Pinpoint the cell where the given text exists, returning its [X, Y] midpoint coordinate. 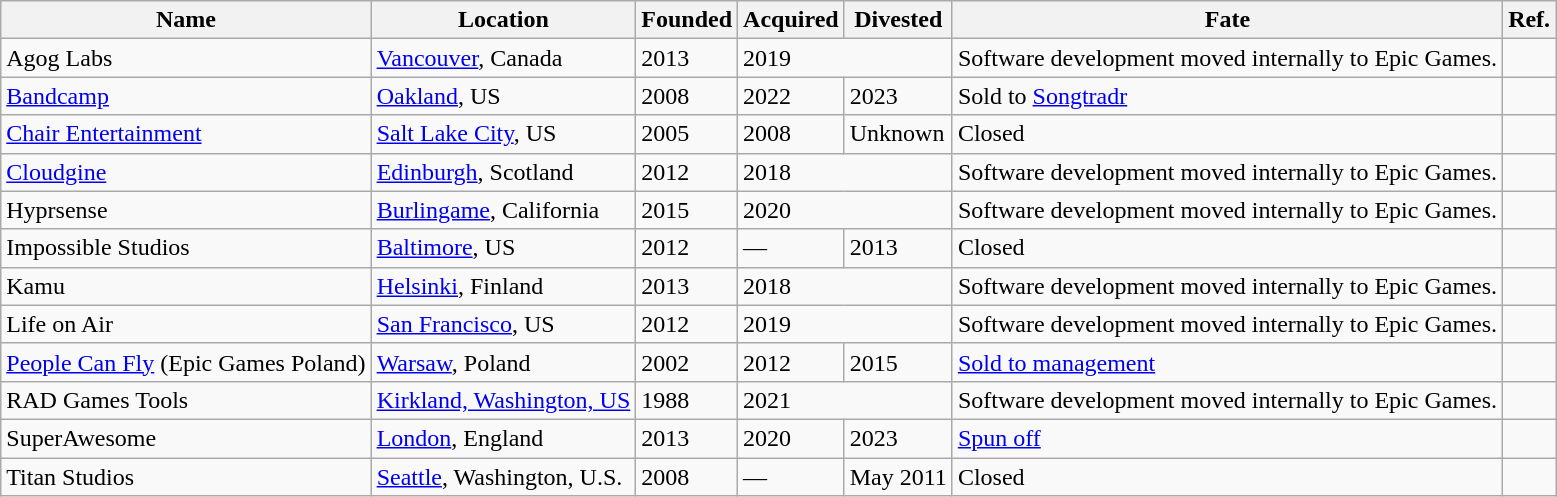
Agog Labs [186, 58]
Sold to management [1227, 362]
Warsaw, Poland [504, 362]
Titan Studios [186, 477]
Edinburgh, Scotland [504, 172]
Sold to Songtradr [1227, 96]
Burlingame, California [504, 210]
RAD Games Tools [186, 400]
SuperAwesome [186, 438]
Founded [687, 20]
2022 [792, 96]
1988 [687, 400]
Bandcamp [186, 96]
Helsinki, Finland [504, 286]
Spun off [1227, 438]
Kirkland, Washington, US [504, 400]
Oakland, US [504, 96]
Salt Lake City, US [504, 134]
Acquired [792, 20]
Unknown [898, 134]
London, England [504, 438]
People Can Fly (Epic Games Poland) [186, 362]
Chair Entertainment [186, 134]
Seattle, Washington, U.S. [504, 477]
Fate [1227, 20]
2002 [687, 362]
Name [186, 20]
2021 [846, 400]
San Francisco, US [504, 324]
Impossible Studios [186, 248]
Divested [898, 20]
Hyprsense [186, 210]
2005 [687, 134]
Baltimore, US [504, 248]
Vancouver, Canada [504, 58]
Location [504, 20]
Ref. [1530, 20]
May 2011 [898, 477]
Cloudgine [186, 172]
Kamu [186, 286]
Life on Air [186, 324]
